Locate the cell with the specified text and output its [X, Y] center coordinate. 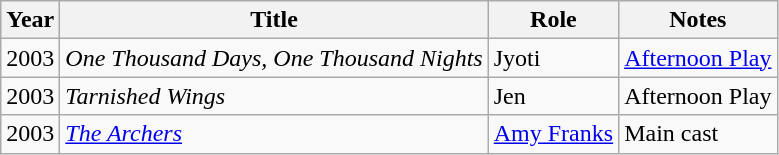
The Archers [274, 134]
Main cast [698, 134]
Title [274, 20]
Tarnished Wings [274, 96]
Jyoti [553, 58]
Year [30, 20]
One Thousand Days, One Thousand Nights [274, 58]
Role [553, 20]
Amy Franks [553, 134]
Notes [698, 20]
Jen [553, 96]
